Search for the cell housing the specified text and yield its (X, Y) center coordinate. 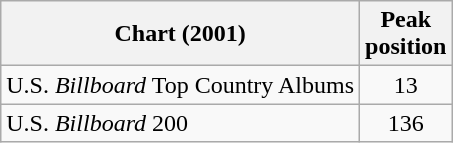
136 (406, 123)
Chart (2001) (180, 34)
U.S. Billboard 200 (180, 123)
Peakposition (406, 34)
U.S. Billboard Top Country Albums (180, 85)
13 (406, 85)
